Locate the cell with the specified text and output its (X, Y) center coordinate. 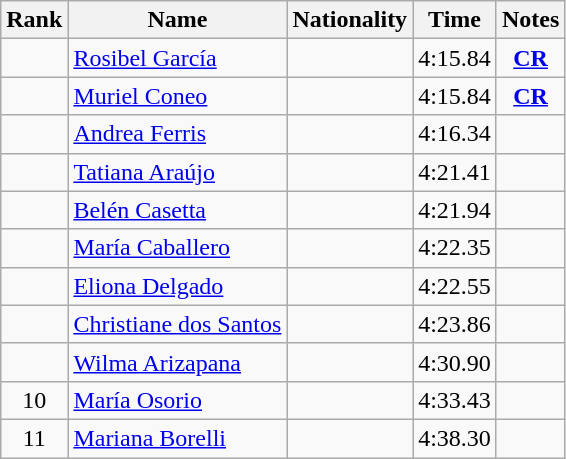
4:30.90 (455, 362)
11 (34, 438)
Andrea Ferris (178, 134)
Rank (34, 20)
Tatiana Araújo (178, 172)
Mariana Borelli (178, 438)
Name (178, 20)
Nationality (350, 20)
Eliona Delgado (178, 286)
4:21.94 (455, 210)
4:33.43 (455, 400)
4:22.35 (455, 248)
Rosibel García (178, 58)
María Osorio (178, 400)
Notes (530, 20)
10 (34, 400)
María Caballero (178, 248)
Wilma Arizapana (178, 362)
4:22.55 (455, 286)
Time (455, 20)
4:16.34 (455, 134)
Christiane dos Santos (178, 324)
Muriel Coneo (178, 96)
Belén Casetta (178, 210)
4:21.41 (455, 172)
4:38.30 (455, 438)
4:23.86 (455, 324)
